Search for the cell housing the specified text and yield its (x, y) center coordinate. 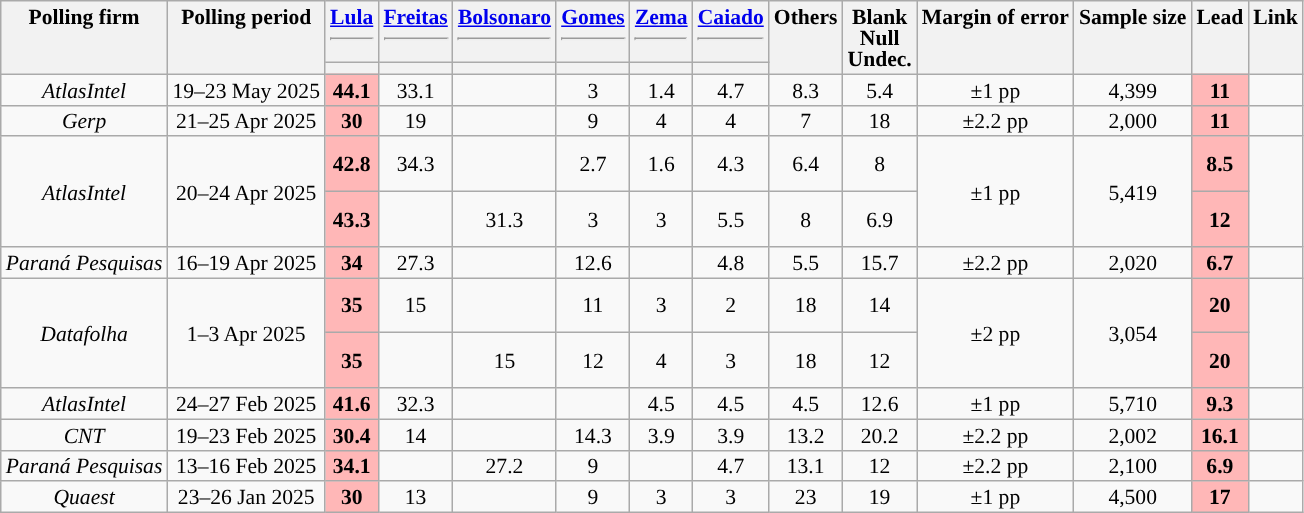
BlankNullUndec. (879, 38)
20–24 Apr 2025 (246, 192)
42.8 (352, 164)
44.1 (352, 90)
19–23 May 2025 (246, 90)
5,419 (1132, 192)
CNT (84, 434)
34 (352, 262)
Margin of error (996, 38)
5.4 (879, 90)
±2 pp (996, 333)
2,100 (1132, 466)
4,399 (1132, 90)
2.7 (593, 164)
8.5 (1220, 164)
Polling firm (84, 38)
Polling period (246, 38)
1–3 Apr 2025 (246, 333)
Quaest (84, 498)
Freitas (415, 32)
2 (731, 306)
43.3 (352, 220)
1.4 (662, 90)
31.3 (504, 220)
34.1 (352, 466)
23–26 Jan 2025 (246, 498)
4,500 (1132, 498)
13.1 (806, 466)
Gomes (593, 32)
14.3 (593, 434)
Bolsonaro (504, 32)
Lead (1220, 38)
Caiado (731, 32)
9.3 (1220, 404)
4.3 (731, 164)
7 (806, 120)
30.4 (352, 434)
19–23 Feb 2025 (246, 434)
16.1 (1220, 434)
41.6 (352, 404)
16–19 Apr 2025 (246, 262)
Sample size (1132, 38)
4.8 (731, 262)
6.4 (806, 164)
17 (1220, 498)
15.7 (879, 262)
32.3 (415, 404)
24–27 Feb 2025 (246, 404)
20.2 (879, 434)
34.3 (415, 164)
2,020 (1132, 262)
23 (806, 498)
3,054 (1132, 333)
Others (806, 38)
6.7 (1220, 262)
1.6 (662, 164)
13 (415, 498)
Datafolha (84, 333)
33.1 (415, 90)
Lula (352, 32)
8.3 (806, 90)
Link (1276, 38)
5,710 (1132, 404)
2,002 (1132, 434)
Gerp (84, 120)
27.3 (415, 262)
2,000 (1132, 120)
13.2 (806, 434)
27.2 (504, 466)
Zema (662, 32)
13–16 Feb 2025 (246, 466)
21–25 Apr 2025 (246, 120)
